Return the [x, y] coordinate for the center point of the cell that contains the specified text.  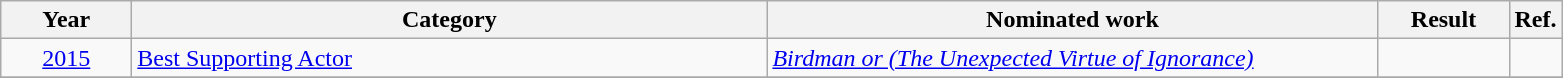
Best Supporting Actor [450, 58]
Result [1444, 20]
Nominated work [1072, 20]
Ref. [1536, 20]
Birdman or (The Unexpected Virtue of Ignorance) [1072, 58]
Category [450, 20]
Year [66, 20]
2015 [66, 58]
